For the text-containing cell, return its midpoint in (X, Y) coordinate format. 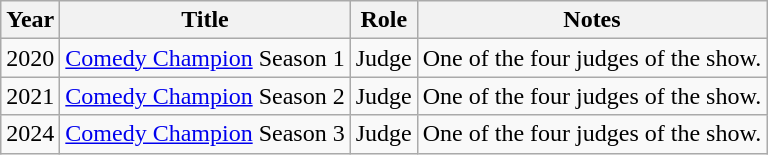
2020 (30, 58)
2021 (30, 96)
Role (384, 20)
Year (30, 20)
Title (205, 20)
2024 (30, 134)
Notes (592, 20)
Comedy Champion Season 2 (205, 96)
Comedy Champion Season 3 (205, 134)
Comedy Champion Season 1 (205, 58)
